Locate the cell with the specified text and output its (X, Y) center coordinate. 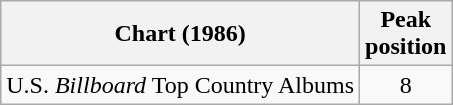
8 (406, 85)
Peakposition (406, 34)
Chart (1986) (180, 34)
U.S. Billboard Top Country Albums (180, 85)
